Detect which cell encompasses the target text, then output its (X, Y) center coordinate. 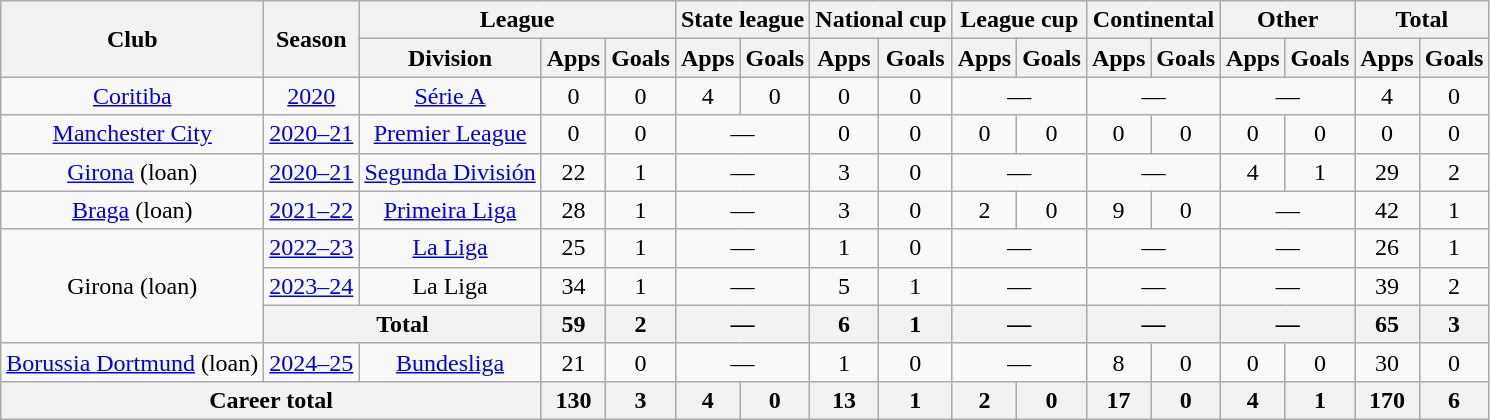
Série A (450, 96)
Coritiba (132, 96)
29 (1387, 172)
Braga (loan) (132, 210)
59 (573, 324)
Borussia Dortmund (loan) (132, 362)
2024–25 (312, 362)
22 (573, 172)
Season (312, 39)
65 (1387, 324)
34 (573, 286)
Career total (271, 400)
25 (573, 248)
170 (1387, 400)
39 (1387, 286)
130 (573, 400)
Division (450, 58)
League (518, 20)
Continental (1153, 20)
2020 (312, 96)
2023–24 (312, 286)
26 (1387, 248)
Premier League (450, 134)
17 (1118, 400)
Other (1288, 20)
Segunda División (450, 172)
30 (1387, 362)
42 (1387, 210)
9 (1118, 210)
Bundesliga (450, 362)
Primeira Liga (450, 210)
National cup (881, 20)
13 (844, 400)
5 (844, 286)
Club (132, 39)
League cup (1019, 20)
2021–22 (312, 210)
28 (573, 210)
State league (742, 20)
21 (573, 362)
2022–23 (312, 248)
Manchester City (132, 134)
8 (1118, 362)
